Extract the (X, Y) coordinate from the center of the cell holding the provided text.  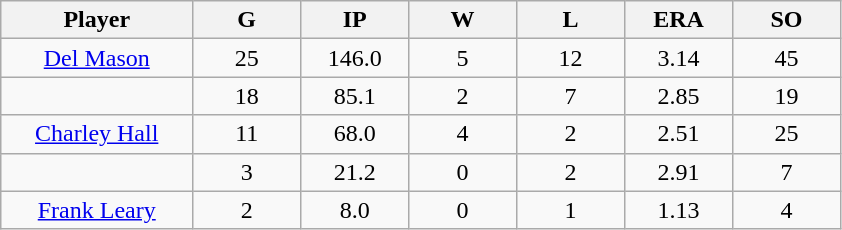
G (247, 20)
W (463, 20)
3.14 (679, 58)
21.2 (355, 172)
2.51 (679, 134)
11 (247, 134)
Frank Leary (97, 210)
Del Mason (97, 58)
2.91 (679, 172)
19 (786, 96)
85.1 (355, 96)
IP (355, 20)
Charley Hall (97, 134)
146.0 (355, 58)
12 (571, 58)
Player (97, 20)
3 (247, 172)
68.0 (355, 134)
8.0 (355, 210)
L (571, 20)
18 (247, 96)
1.13 (679, 210)
1 (571, 210)
2.85 (679, 96)
ERA (679, 20)
5 (463, 58)
45 (786, 58)
SO (786, 20)
